Return [x, y] of the center of cell containing provided text 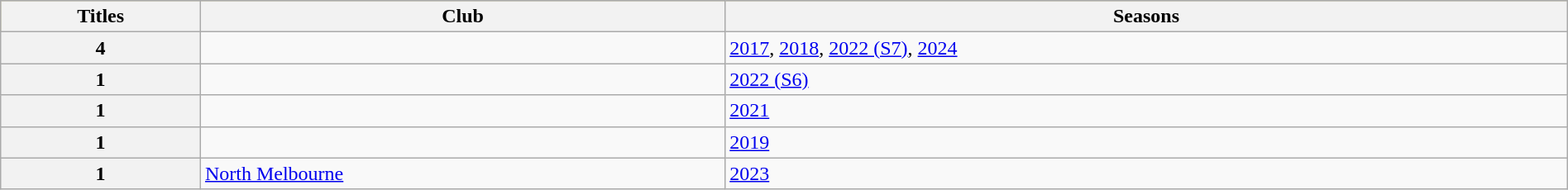
2021 [1146, 111]
2022 (S6) [1146, 79]
North Melbourne [462, 173]
Club [462, 17]
2017, 2018, 2022 (S7), 2024 [1146, 48]
4 [101, 48]
2023 [1146, 173]
2019 [1146, 142]
Seasons [1146, 17]
Titles [101, 17]
